Locate the cell with the specified text and output its [X, Y] center coordinate. 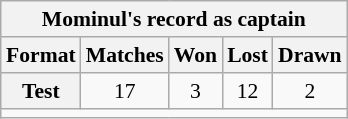
12 [248, 91]
Matches [125, 55]
Format [41, 55]
3 [196, 91]
Won [196, 55]
2 [310, 91]
Lost [248, 55]
Mominul's record as captain [174, 19]
Test [41, 91]
17 [125, 91]
Drawn [310, 55]
